For the text-containing cell, return its midpoint in [X, Y] coordinate format. 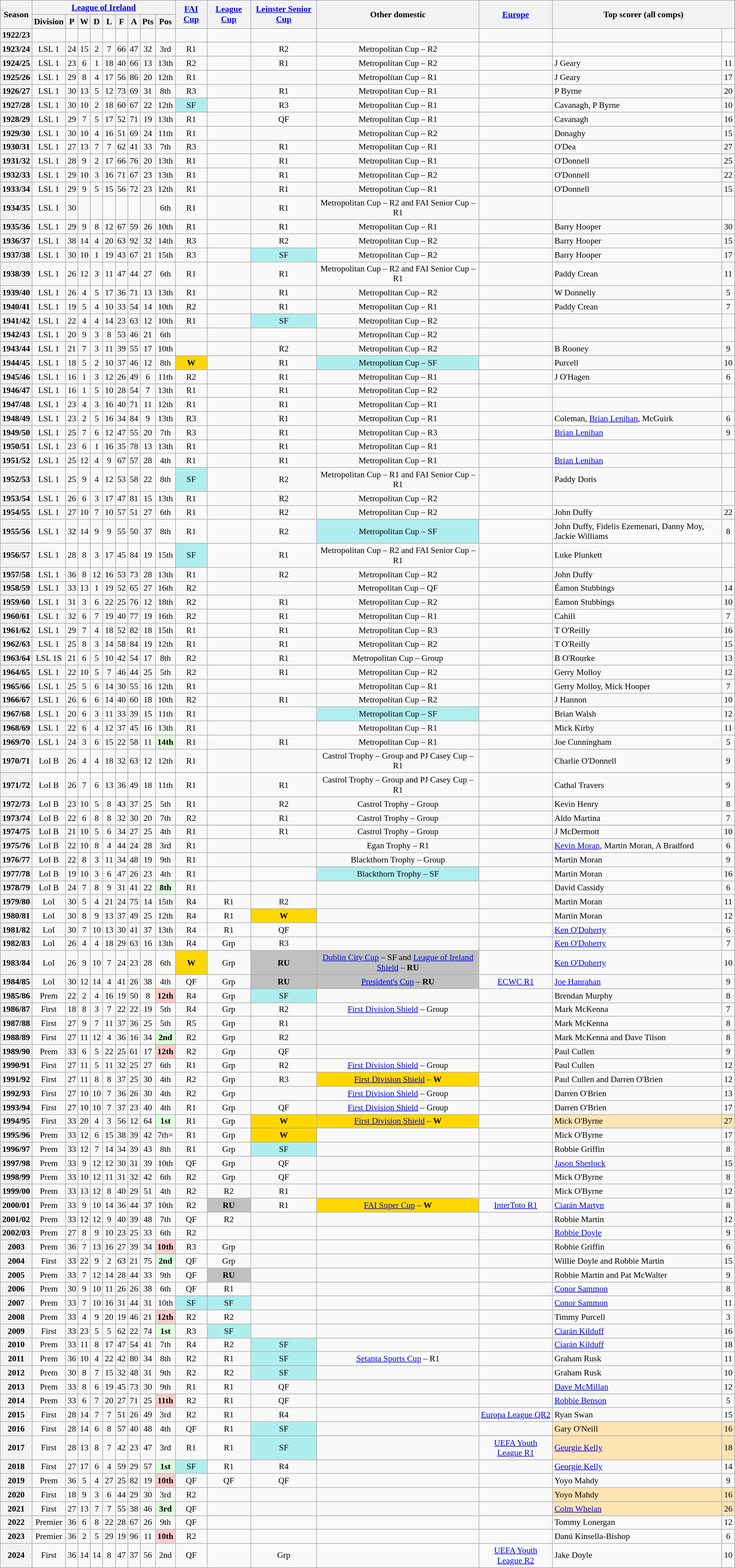
Metropolitan Cup – QF [397, 588]
Mark McKenna and Dave Tilson [637, 1038]
1970/71 [16, 761]
Jake Doyle [637, 1555]
Luke Plunkett [637, 555]
1995/96 [16, 1135]
1955/56 [16, 532]
1961/62 [16, 630]
64 [148, 1121]
1947/48 [16, 405]
Willie Doyle and Robbie Martin [637, 1261]
Egan Trophy – R1 [397, 846]
1939/40 [16, 293]
1935/36 [16, 227]
1951/52 [16, 461]
1929/30 [16, 133]
InterToto R1 [516, 1205]
Other domestic [397, 14]
1931/32 [16, 161]
Paddy Doris [637, 479]
1957/58 [16, 575]
1942/43 [16, 335]
1997/98 [16, 1163]
2020 [16, 1495]
Tommy Lonergan [637, 1523]
2024 [16, 1555]
Jason Sherlock [637, 1163]
81 [134, 498]
Gerry Molloy [637, 672]
2011 [16, 1359]
Purcell [637, 363]
2012 [16, 1373]
Coleman, Brian Lenihan, McGuirk [637, 419]
1979/80 [16, 902]
Robbie Benson [637, 1401]
Colm Whelan [637, 1509]
Kevin Henry [637, 804]
1977/78 [16, 874]
2014 [16, 1401]
80 [134, 1359]
2013 [16, 1387]
1973/74 [16, 818]
1988/89 [16, 1038]
1928/29 [16, 119]
1924/25 [16, 64]
Kevin Moran, Martin Moran, A Bradford [637, 846]
David Cassidy [637, 888]
Metropolitan Cup – R1 and FAI Senior Cup – R1 [397, 479]
1964/65 [16, 672]
FAI Super Cup – W [397, 1205]
Season [16, 14]
UEFA Youth League R1 [516, 1448]
1962/63 [16, 644]
1944/45 [16, 363]
F [122, 22]
League Cup [229, 14]
2023 [16, 1537]
77 [134, 617]
1922/23 [16, 35]
2009 [16, 1331]
J O'Hagen [637, 377]
J McDermott [637, 832]
1992/93 [16, 1093]
2015 [16, 1415]
1969/70 [16, 742]
1978/79 [16, 888]
1956/57 [16, 555]
2008 [16, 1317]
1937/38 [16, 255]
Leinster Senior Cup [284, 14]
Cavanagh [637, 119]
2016 [16, 1429]
1933/34 [16, 189]
L [109, 22]
J Hannon [637, 700]
1950/51 [16, 447]
Setanta Sports Cup – R1 [397, 1359]
61 [134, 1051]
1983/84 [16, 962]
1985/86 [16, 996]
2021 [16, 1509]
2001/02 [16, 1219]
74 [148, 1331]
1965/66 [16, 686]
2007 [16, 1303]
Europe [516, 14]
A [134, 22]
2022 [16, 1523]
2004 [16, 1261]
2006 [16, 1289]
7th= [165, 1135]
1934/35 [16, 208]
1954/55 [16, 513]
1986/87 [16, 1010]
Joe Cunningham [637, 742]
1975/76 [16, 846]
FAI Cup [191, 14]
Danú Kinsella-Bishop [637, 1537]
President's Cup – RU [397, 982]
1963/64 [16, 658]
Robbie Martin [637, 1219]
1982/83 [16, 944]
R5 [191, 1024]
W Donnelly [637, 293]
Gary O'Neill [637, 1429]
Cathal Travers [637, 785]
1959/60 [16, 602]
1948/49 [16, 419]
O'Dea [637, 147]
Top scorer (all comps) [643, 14]
86 [134, 77]
Dave McMillan [637, 1387]
2018 [16, 1467]
UEFA Youth League R2 [516, 1555]
1927/28 [16, 106]
ECWC R1 [516, 982]
72 [134, 189]
1941/42 [16, 321]
2002/03 [16, 1233]
1943/44 [16, 349]
D [97, 22]
Dublin City Cup – SF and League of Ireland Shield – RU [397, 962]
1926/27 [16, 91]
1981/82 [16, 930]
18th [165, 602]
1989/90 [16, 1051]
B Rooney [637, 349]
1958/59 [16, 588]
1991/92 [16, 1080]
1990/91 [16, 1066]
Ryan Swan [637, 1415]
2017 [16, 1448]
1974/75 [16, 832]
Cahill [637, 617]
Division [49, 22]
Paul Cullen and Darren O'Brien [637, 1080]
John Duffy, Fidelis Ezemenari, Danny Moy, Jackie Williams [637, 532]
2000/01 [16, 1205]
1952/53 [16, 479]
1940/41 [16, 307]
Ciarán Martyn [637, 1205]
Cavanagh, P Byrne [637, 106]
65 [134, 588]
1932/33 [16, 175]
Timmy Purcell [637, 1317]
1925/26 [16, 77]
1984/85 [16, 982]
Aldo Martina [637, 818]
1980/81 [16, 916]
Blackthorn Trophy – Group [397, 860]
1967/68 [16, 714]
1976/77 [16, 860]
Europa League QR2 [516, 1415]
2010 [16, 1345]
Robbie Martin and Pat McWalter [637, 1275]
Donaghy [637, 133]
1993/94 [16, 1108]
1987/88 [16, 1024]
1994/95 [16, 1121]
Gerry Molloy, Mick Hooper [637, 686]
League of Ireland [104, 7]
1971/72 [16, 785]
2019 [16, 1481]
96 [134, 1537]
78 [134, 447]
LSL 1S [49, 658]
Charlie O'Donnell [637, 761]
1966/67 [16, 700]
1996/97 [16, 1150]
2005 [16, 1275]
Metropolitan Cup – Group [397, 658]
1953/54 [16, 498]
1999/00 [16, 1191]
Brendan Murphy [637, 996]
Mick Kirby [637, 728]
P Byrne [637, 91]
1998/99 [16, 1177]
Joe Hanrahan [637, 982]
Pts [148, 22]
1923/24 [16, 49]
1936/37 [16, 241]
92 [134, 241]
1972/73 [16, 804]
1949/50 [16, 433]
Pos [165, 22]
Robbie Doyle [637, 1233]
2003 [16, 1247]
1946/47 [16, 391]
1945/46 [16, 377]
Brian Walsh [637, 714]
P [72, 22]
Blackthorn Trophy – SF [397, 874]
1930/31 [16, 147]
1968/69 [16, 728]
1938/39 [16, 274]
35 [122, 447]
1960/61 [16, 617]
B O'Rourke [637, 658]
